Scan for the cell matching the given text and deliver its (x, y) coordinate at center. 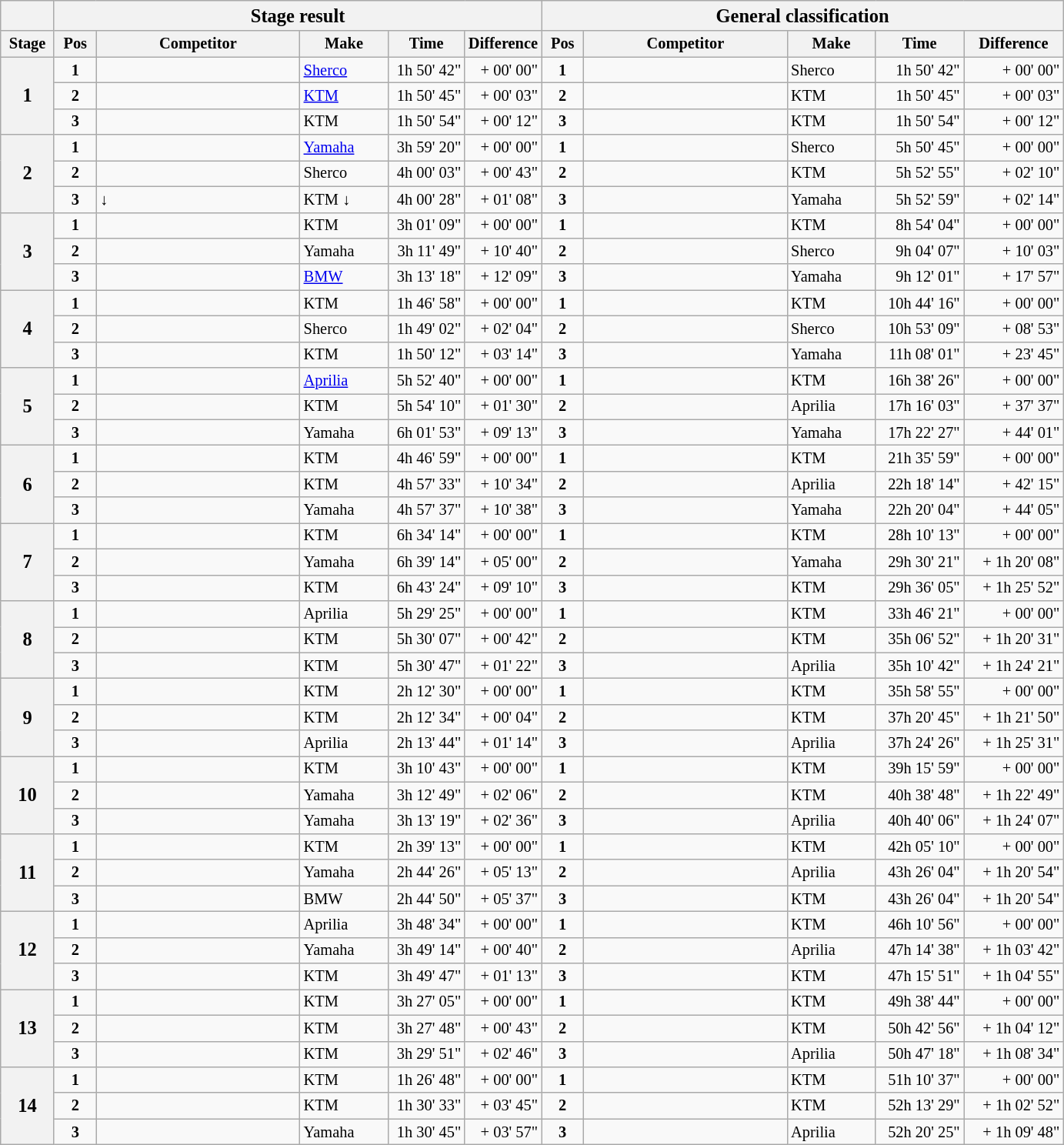
+ 00' 42" (503, 639)
+ 05' 13" (503, 873)
+ 1h 21' 50" (1014, 717)
10h 53' 09" (920, 329)
+ 1h 04' 55" (1014, 976)
5h 54' 10" (426, 406)
+ 01' 30" (503, 406)
40h 40' 06" (920, 821)
+ 12' 09" (503, 277)
+ 10' 34" (503, 484)
+ 44' 05" (1014, 510)
5h 30' 07" (426, 639)
6 (28, 483)
+ 1h 25' 52" (1014, 588)
+ 09' 10" (503, 588)
+ 02' 36" (503, 821)
9 (28, 717)
3h 12' 49" (426, 795)
9h 12' 01" (920, 277)
52h 13' 29" (920, 1106)
28h 10' 13" (920, 536)
47h 15' 51" (920, 976)
+ 02' 14" (1014, 199)
+ 23' 45" (1014, 355)
29h 36' 05" (920, 588)
5h 52' 55" (920, 173)
40h 38' 48" (920, 795)
+ 1h 09' 48" (1014, 1132)
10 (28, 794)
35h 58' 55" (920, 691)
+ 00' 40" (503, 950)
+ 02' 06" (503, 795)
4h 57' 33" (426, 484)
46h 10' 56" (920, 924)
5 (28, 406)
2h 44' 26" (426, 873)
5h 30' 47" (426, 666)
+ 1h 24' 07" (1014, 821)
3h 59' 20" (426, 148)
5h 52' 59" (920, 199)
1h 50' 12" (426, 355)
+ 10' 03" (1014, 251)
Stage result (297, 15)
+ 1h 25' 31" (1014, 743)
6h 01' 53" (426, 432)
+ 03' 14" (503, 355)
51h 10' 37" (920, 1080)
3h 49' 14" (426, 950)
3h 29' 51" (426, 1054)
General classification (802, 15)
3h 49' 47" (426, 976)
1h 49' 02" (426, 329)
21h 35' 59" (920, 458)
14 (28, 1105)
+ 44' 01" (1014, 432)
+ 1h 08' 34" (1014, 1054)
6h 43' 24" (426, 588)
11 (28, 873)
10h 44' 16" (920, 303)
17h 16' 03" (920, 406)
1h 26' 48" (426, 1080)
+ 01' 08" (503, 199)
37h 20' 45" (920, 717)
13 (28, 1028)
+ 37' 37" (1014, 406)
50h 42' 56" (920, 1028)
7 (28, 562)
5h 52' 40" (426, 381)
1h 30' 45" (426, 1132)
2h 39' 13" (426, 846)
8h 54' 04" (920, 225)
6h 39' 14" (426, 562)
4h 57' 37" (426, 510)
+ 02' 04" (503, 329)
+ 00' 04" (503, 717)
3h 13' 19" (426, 821)
2h 12' 30" (426, 691)
2h 44' 50" (426, 899)
+ 03' 57" (503, 1132)
5h 29' 25" (426, 613)
1h 46' 58" (426, 303)
29h 30' 21" (920, 562)
3h 10' 43" (426, 769)
↓ (198, 199)
3h 11' 49" (426, 251)
+ 10' 38" (503, 510)
2h 13' 44" (426, 743)
42h 05' 10" (920, 846)
+ 01' 22" (503, 666)
11h 08' 01" (920, 355)
5h 50' 45" (920, 148)
33h 46' 21" (920, 613)
+ 02' 10" (1014, 173)
3h 27' 48" (426, 1028)
35h 10' 42" (920, 666)
+ 01' 14" (503, 743)
22h 20' 04" (920, 510)
22h 18' 14" (920, 484)
17h 22' 27" (920, 432)
6h 34' 14" (426, 536)
+ 03' 45" (503, 1106)
3h 27' 05" (426, 1002)
3h 48' 34" (426, 924)
4 (28, 329)
1h 30' 33" (426, 1106)
+ 1h 24' 21" (1014, 666)
4h 46' 59" (426, 458)
+ 1h 04' 12" (1014, 1028)
37h 24' 26" (920, 743)
3h 01' 09" (426, 225)
+ 42' 15" (1014, 484)
12 (28, 950)
+ 1h 03' 42" (1014, 950)
9h 04' 07" (920, 251)
+ 05' 37" (503, 899)
+ 1h 20' 08" (1014, 562)
47h 14' 38" (920, 950)
+ 09' 13" (503, 432)
3h 13' 18" (426, 277)
2h 12' 34" (426, 717)
+ 10' 40" (503, 251)
+ 02' 46" (503, 1054)
4h 00' 03" (426, 173)
+ 1h 20' 31" (1014, 639)
16h 38' 26" (920, 381)
+ 01' 13" (503, 976)
49h 38' 44" (920, 1002)
+ 1h 02' 52" (1014, 1106)
52h 20' 25" (920, 1132)
+ 08' 53" (1014, 329)
+ 17' 57" (1014, 277)
+ 1h 22' 49" (1014, 795)
4h 00' 28" (426, 199)
39h 15' 59" (920, 769)
35h 06' 52" (920, 639)
+ 05' 00" (503, 562)
KTM ↓ (345, 199)
Stage (28, 44)
50h 47' 18" (920, 1054)
8 (28, 639)
